Pinpoint the cell where the given text exists, returning its (x, y) midpoint coordinate. 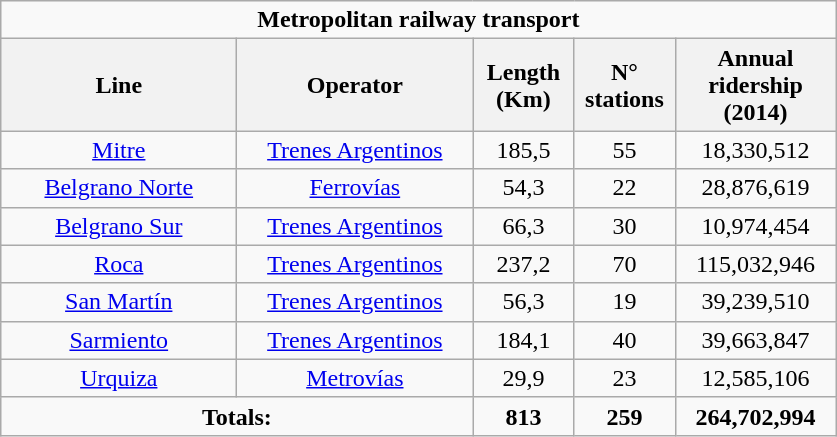
Belgrano Sur (119, 226)
22 (624, 188)
Metrovías (355, 378)
813 (524, 416)
28,876,619 (756, 188)
18,330,512 (756, 150)
Annual ridership (2014) (756, 85)
N° stations (624, 85)
Ferrovías (355, 188)
39,239,510 (756, 302)
115,032,946 (756, 264)
184,1 (524, 340)
30 (624, 226)
70 (624, 264)
10,974,454 (756, 226)
29,9 (524, 378)
185,5 (524, 150)
12,585,106 (756, 378)
56,3 (524, 302)
259 (624, 416)
Length (Km) (524, 85)
Urquiza (119, 378)
39,663,847 (756, 340)
Totals: (237, 416)
54,3 (524, 188)
237,2 (524, 264)
66,3 (524, 226)
Line (119, 85)
23 (624, 378)
55 (624, 150)
Operator (355, 85)
Mitre (119, 150)
Roca (119, 264)
Sarmiento (119, 340)
San Martín (119, 302)
Metropolitan railway transport (418, 20)
264,702,994 (756, 416)
Belgrano Norte (119, 188)
19 (624, 302)
40 (624, 340)
